Return the [x, y] coordinate for the center point of the cell that contains the specified text.  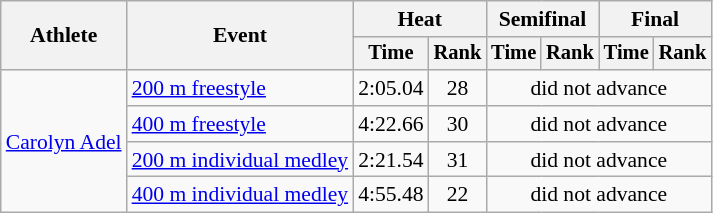
Heat [420, 19]
2:21.54 [390, 160]
200 m freestyle [240, 88]
31 [458, 160]
400 m individual medley [240, 195]
Carolyn Adel [64, 141]
Athlete [64, 36]
200 m individual medley [240, 160]
4:22.66 [390, 124]
Semifinal [542, 19]
22 [458, 195]
30 [458, 124]
2:05.04 [390, 88]
4:55.48 [390, 195]
Event [240, 36]
28 [458, 88]
400 m freestyle [240, 124]
Final [655, 19]
